Return the (x, y) coordinate for the center point of the cell that contains the specified text.  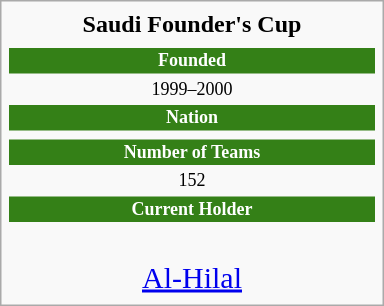
152 (192, 181)
Saudi Founder's Cup (192, 24)
Founded (192, 61)
Number of Teams (192, 153)
Current Holder (192, 210)
Nation (192, 118)
1999–2000 (192, 90)
Al-Hilal (192, 261)
